Search for the cell housing the specified text and yield its (x, y) center coordinate. 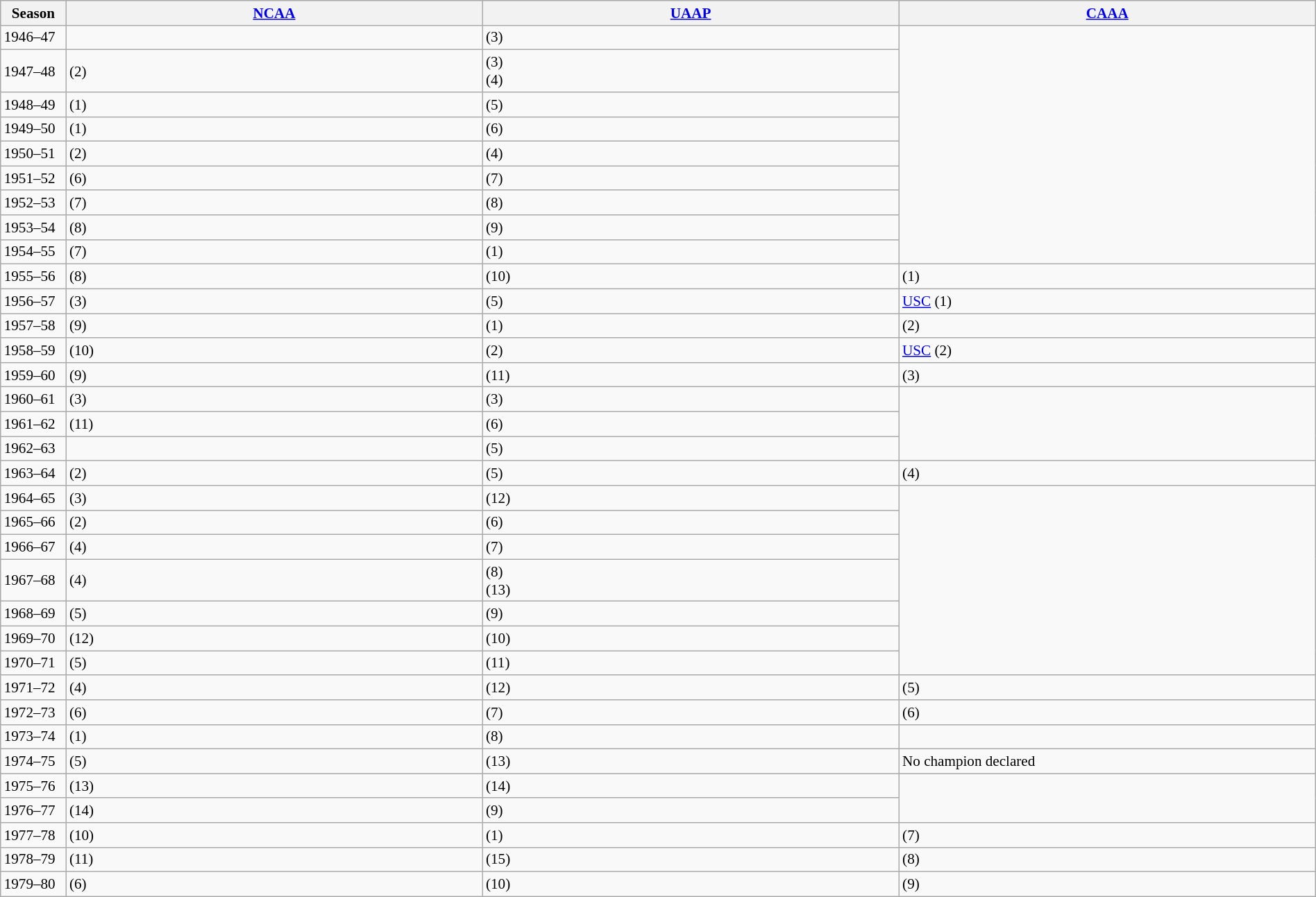
1971–72 (33, 687)
1974–75 (33, 762)
1972–73 (33, 712)
CAAA (1107, 12)
1953–54 (33, 228)
(8) (13) (691, 580)
UAAP (691, 12)
1976–77 (33, 810)
1975–76 (33, 785)
NCAA (274, 12)
1949–50 (33, 129)
1955–56 (33, 276)
1968–69 (33, 613)
1979–80 (33, 884)
(3) (4) (691, 71)
1963–64 (33, 473)
1967–68 (33, 580)
1951–52 (33, 178)
1969–70 (33, 638)
USC (1) (1107, 301)
1957–58 (33, 326)
Season (33, 12)
1952–53 (33, 203)
1970–71 (33, 663)
1961–62 (33, 423)
1950–51 (33, 154)
1973–74 (33, 737)
1954–55 (33, 251)
1956–57 (33, 301)
1948–49 (33, 104)
No champion declared (1107, 762)
1965–66 (33, 522)
1958–59 (33, 350)
1978–79 (33, 859)
1947–48 (33, 71)
1964–65 (33, 498)
1959–60 (33, 375)
1966–67 (33, 547)
1960–61 (33, 400)
USC (2) (1107, 350)
(15) (691, 859)
1977–78 (33, 835)
1962–63 (33, 448)
1946–47 (33, 37)
